Return (X, Y) of the center of cell containing provided text 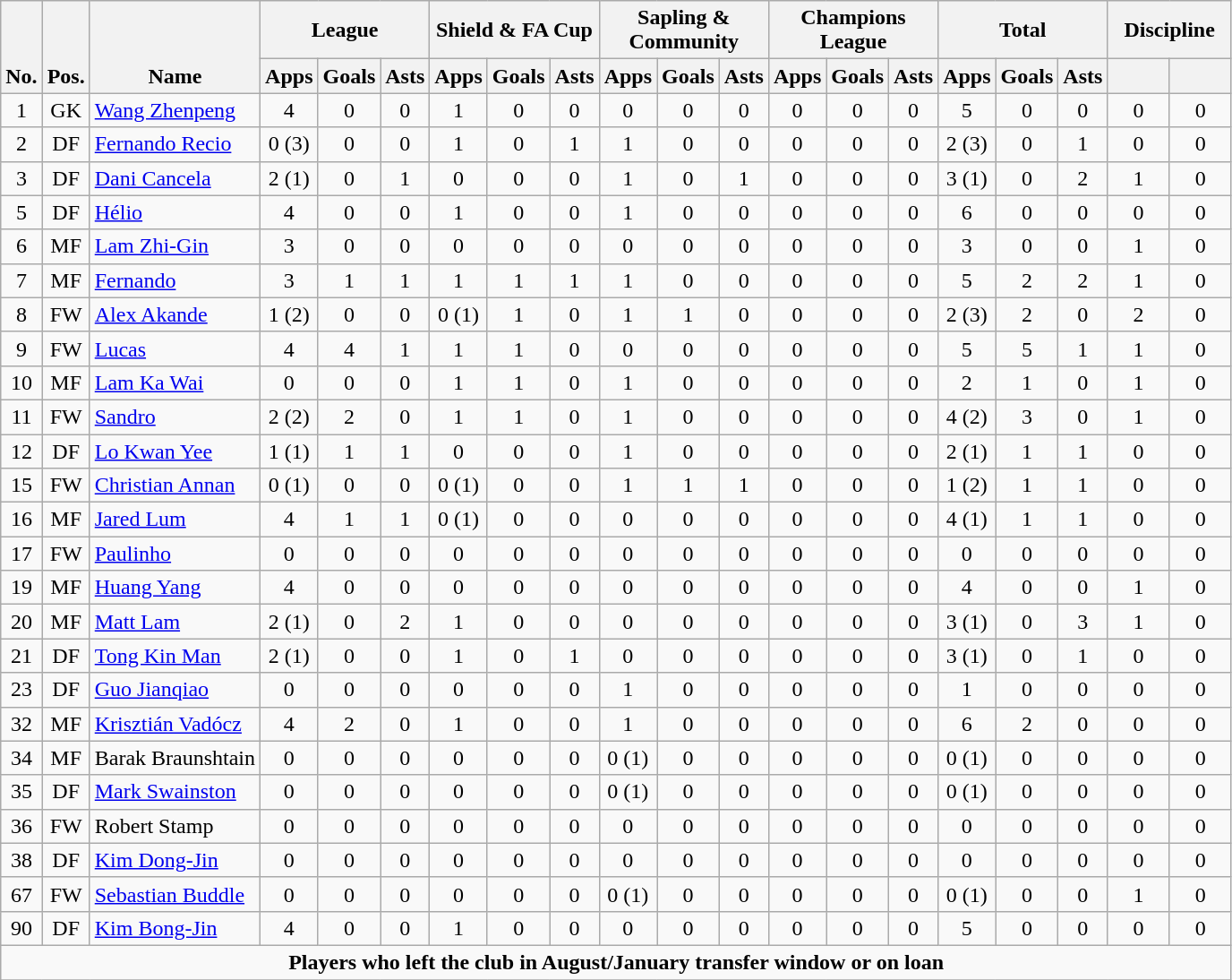
Lam Zhi-Gin (175, 246)
4 (2) (967, 417)
No. (21, 47)
Name (175, 47)
Robert Stamp (175, 826)
23 (21, 690)
Fernando (175, 280)
Christian Annan (175, 486)
0 (3) (289, 144)
32 (21, 724)
Players who left the club in August/January transfer window or on loan (616, 962)
Lam Ka Wai (175, 383)
9 (21, 348)
19 (21, 588)
11 (21, 417)
90 (21, 928)
4 (1) (967, 520)
21 (21, 656)
8 (21, 314)
Total (1022, 30)
Tong Kin Man (175, 656)
Mark Swainston (175, 792)
Discipline (1169, 30)
Huang Yang (175, 588)
17 (21, 554)
Barak Braunshtain (175, 758)
38 (21, 860)
Kim Dong-Jin (175, 860)
League (346, 30)
Matt Lam (175, 622)
67 (21, 894)
10 (21, 383)
15 (21, 486)
GK (66, 110)
Wang Zhenpeng (175, 110)
Sebastian Buddle (175, 894)
34 (21, 758)
12 (21, 451)
Shield & FA Cup (514, 30)
16 (21, 520)
Alex Akande (175, 314)
Jared Lum (175, 520)
Krisztián Vadócz (175, 724)
Dani Cancela (175, 178)
Sandro (175, 417)
1 (1) (289, 451)
Fernando Recio (175, 144)
Pos. (66, 47)
Guo Jianqiao (175, 690)
35 (21, 792)
Lo Kwan Yee (175, 451)
Lucas (175, 348)
20 (21, 622)
Paulinho (175, 554)
Champions League (852, 30)
7 (21, 280)
Hélio (175, 212)
36 (21, 826)
2 (2) (289, 417)
Kim Bong-Jin (175, 928)
Sapling & Community (684, 30)
